Output the [X, Y] coordinate of the center of the cell containing the given text.  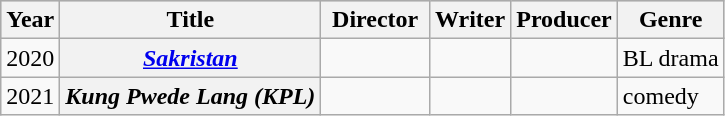
Writer [470, 20]
Year [30, 20]
2021 [30, 96]
Title [190, 20]
BL drama [670, 58]
Producer [564, 20]
comedy [670, 96]
Director [376, 20]
Genre [670, 20]
2020 [30, 58]
Kung Pwede Lang (KPL) [190, 96]
Sakristan [190, 58]
